Capture the cell that displays the provided text and extract its (x, y) central coordinate. 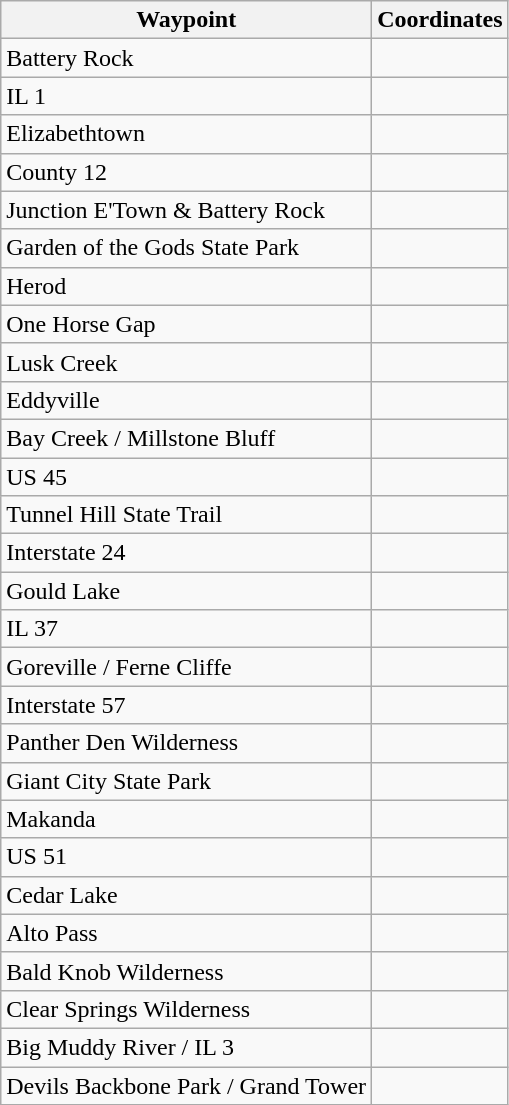
Goreville / Ferne Cliffe (186, 667)
Elizabethtown (186, 134)
Coordinates (440, 20)
Giant City State Park (186, 781)
Big Muddy River / IL 3 (186, 1047)
Gould Lake (186, 591)
Eddyville (186, 400)
Interstate 24 (186, 553)
Tunnel Hill State Trail (186, 515)
US 45 (186, 477)
Battery Rock (186, 58)
IL 37 (186, 629)
IL 1 (186, 96)
Alto Pass (186, 933)
Makanda (186, 819)
Panther Den Wilderness (186, 743)
Herod (186, 286)
Lusk Creek (186, 362)
County 12 (186, 172)
Devils Backbone Park / Grand Tower (186, 1085)
Bald Knob Wilderness (186, 971)
Interstate 57 (186, 705)
Junction E'Town & Battery Rock (186, 210)
Bay Creek / Millstone Bluff (186, 438)
Cedar Lake (186, 895)
One Horse Gap (186, 324)
Garden of the Gods State Park (186, 248)
Clear Springs Wilderness (186, 1009)
Waypoint (186, 20)
US 51 (186, 857)
